Scan for the cell matching the given text and deliver its [X, Y] coordinate at center. 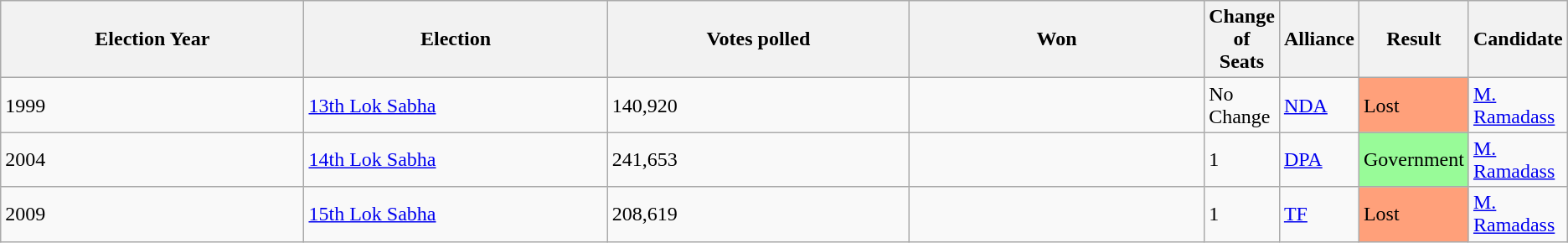
14th Lok Sabha [456, 159]
241,653 [758, 159]
DPA [1318, 159]
140,920 [758, 106]
TF [1318, 215]
NDA [1318, 106]
No Change [1242, 106]
Candidate [1518, 39]
Votes polled [758, 39]
Result [1414, 39]
Change of Seats [1242, 39]
Won [1057, 39]
15th Lok Sabha [456, 215]
13th Lok Sabha [456, 106]
2004 [152, 159]
1999 [152, 106]
Election [456, 39]
208,619 [758, 215]
Election Year [152, 39]
Alliance [1318, 39]
2009 [152, 215]
Government [1414, 159]
